Locate the cell with the specified text and output its [x, y] center coordinate. 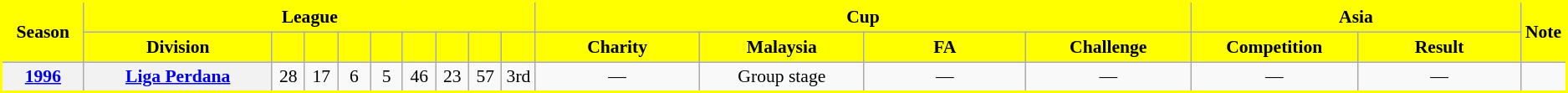
46 [419, 77]
Malaysia [781, 47]
Cup [863, 17]
Asia [1356, 17]
6 [355, 77]
17 [321, 77]
57 [485, 77]
Group stage [781, 77]
League [309, 17]
Charity [617, 47]
Challenge [1108, 47]
FA [945, 47]
5 [386, 77]
23 [452, 77]
Result [1438, 47]
Division [177, 47]
Competition [1274, 47]
3rd [518, 77]
Season [43, 32]
Note [1544, 32]
Liga Perdana [177, 77]
28 [289, 77]
1996 [43, 77]
